Return (x, y) of the center of cell containing provided text 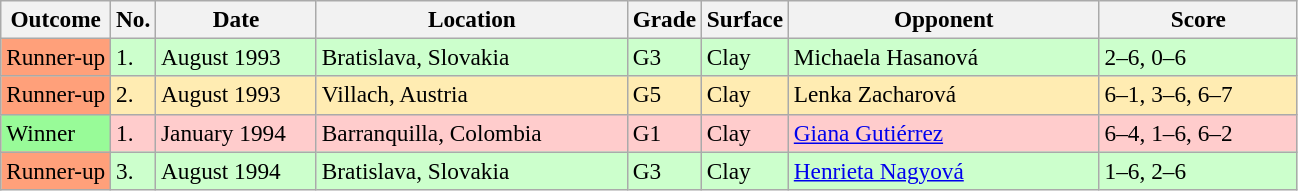
Score (1198, 19)
6–1, 3–6, 6–7 (1198, 95)
Giana Gutiérrez (944, 133)
Date (236, 19)
2. (134, 95)
Location (472, 19)
No. (134, 19)
Surface (744, 19)
Outcome (56, 19)
Lenka Zacharová (944, 95)
G5 (664, 95)
Opponent (944, 19)
G1 (664, 133)
1–6, 2–6 (1198, 170)
Grade (664, 19)
Henrieta Nagyová (944, 170)
Villach, Austria (472, 95)
6–4, 1–6, 6–2 (1198, 133)
January 1994 (236, 133)
2–6, 0–6 (1198, 57)
Michaela Hasanová (944, 57)
3. (134, 170)
August 1994 (236, 170)
Winner (56, 133)
Barranquilla, Colombia (472, 133)
